Return the (x, y) coordinate for the center point of the cell that contains the specified text.  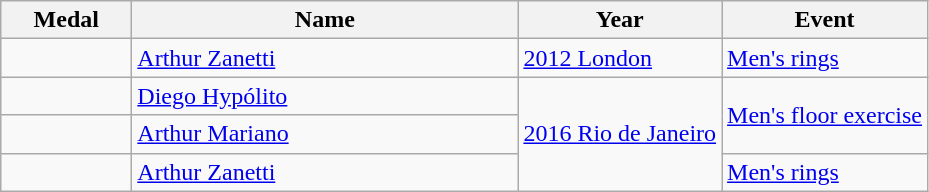
Men's floor exercise (825, 115)
Year (620, 20)
Arthur Mariano (325, 134)
Diego Hypólito (325, 96)
2016 Rio de Janeiro (620, 134)
Name (325, 20)
2012 London (620, 58)
Event (825, 20)
Medal (66, 20)
